Pinpoint the cell where the given text exists, returning its (X, Y) midpoint coordinate. 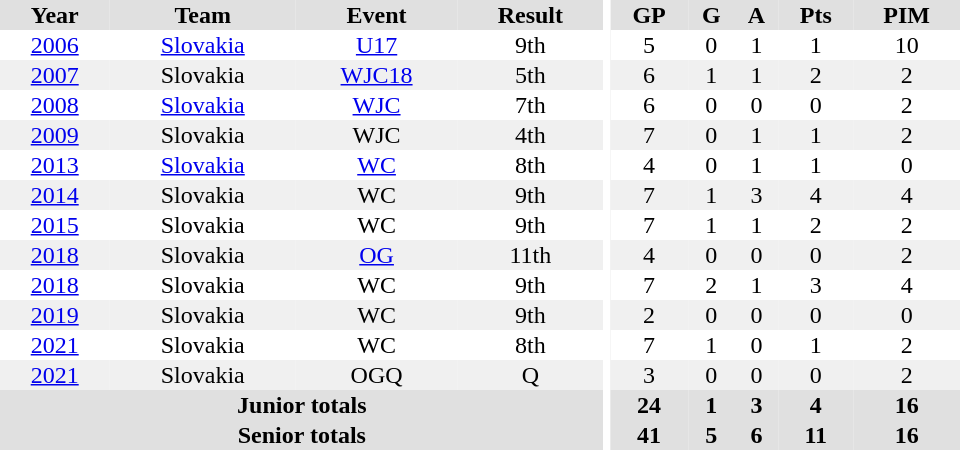
2013 (54, 165)
11th (530, 255)
10 (906, 45)
Junior totals (302, 405)
Result (530, 15)
PIM (906, 15)
OG (376, 255)
Pts (816, 15)
WJC18 (376, 75)
2009 (54, 135)
Q (530, 375)
41 (649, 435)
2019 (54, 315)
A (757, 15)
24 (649, 405)
4th (530, 135)
2015 (54, 225)
GP (649, 15)
2008 (54, 105)
Event (376, 15)
5th (530, 75)
U17 (376, 45)
7th (530, 105)
2006 (54, 45)
G (712, 15)
2014 (54, 195)
Senior totals (302, 435)
Year (54, 15)
OGQ (376, 375)
Team (202, 15)
2007 (54, 75)
11 (816, 435)
